Return [X, Y] of the center of cell containing provided text 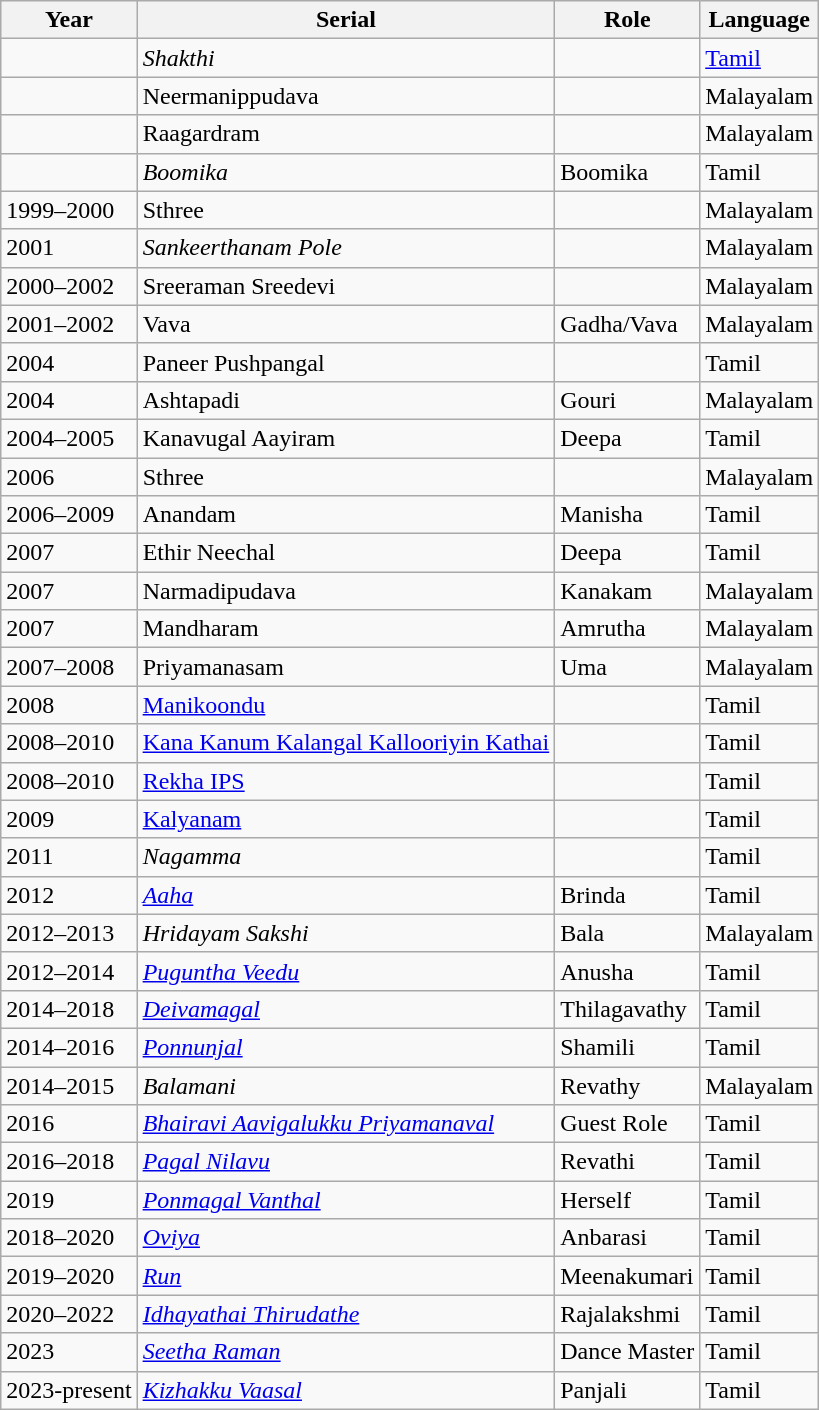
2001–2002 [69, 324]
Ponnunjal [346, 1047]
Kana Kanum Kalangal Kallooriyin Kathai [346, 743]
Aaha [346, 895]
Language [760, 20]
Sankeerthanam Pole [346, 248]
2009 [69, 819]
2023-present [69, 1390]
Bhairavi Aavigalukku Priyamanaval [346, 1124]
2008 [69, 705]
Serial [346, 20]
Revathi [628, 1162]
Meenakumari [628, 1276]
2018–2020 [69, 1238]
Narmadipudava [346, 591]
2007–2008 [69, 667]
2014–2016 [69, 1047]
Thilagavathy [628, 1009]
Paneer Pushpangal [346, 362]
Hridayam Sakshi [346, 933]
2019 [69, 1200]
2020–2022 [69, 1314]
2023 [69, 1352]
2014–2015 [69, 1085]
Panjali [628, 1390]
Kizhakku Vaasal [346, 1390]
Rajalakshmi [628, 1314]
Seetha Raman [346, 1352]
Puguntha Veedu [346, 971]
Herself [628, 1200]
Raagardram [346, 134]
2006 [69, 477]
2012 [69, 895]
2019–2020 [69, 1276]
Year [69, 20]
2014–2018 [69, 1009]
Idhayathai Thirudathe [346, 1314]
2001 [69, 248]
2012–2014 [69, 971]
Uma [628, 667]
Brinda [628, 895]
Ponmagal Vanthal [346, 1200]
Rekha IPS [346, 781]
Deivamagal [346, 1009]
1999–2000 [69, 210]
Revathy [628, 1085]
Shakthi [346, 58]
2016 [69, 1124]
Pagal Nilavu [346, 1162]
Balamani [346, 1085]
Manisha [628, 515]
Nagamma [346, 857]
2012–2013 [69, 933]
Kanavugal Aayiram [346, 438]
Kanakam [628, 591]
Ashtapadi [346, 400]
Ethir Neechal [346, 553]
Bala [628, 933]
2011 [69, 857]
2004–2005 [69, 438]
Shamili [628, 1047]
Anandam [346, 515]
Sreeraman Sreedevi [346, 286]
Mandharam [346, 629]
Guest Role [628, 1124]
Role [628, 20]
Gadha/Vava [628, 324]
Anbarasi [628, 1238]
Anusha [628, 971]
Manikoondu [346, 705]
Neermanippudava [346, 96]
Vava [346, 324]
Oviya [346, 1238]
Run [346, 1276]
Amrutha [628, 629]
2006–2009 [69, 515]
Dance Master [628, 1352]
Gouri [628, 400]
Priyamanasam [346, 667]
Kalyanam [346, 819]
2016–2018 [69, 1162]
2000–2002 [69, 286]
